Pinpoint the cell where the given text exists, returning its [x, y] midpoint coordinate. 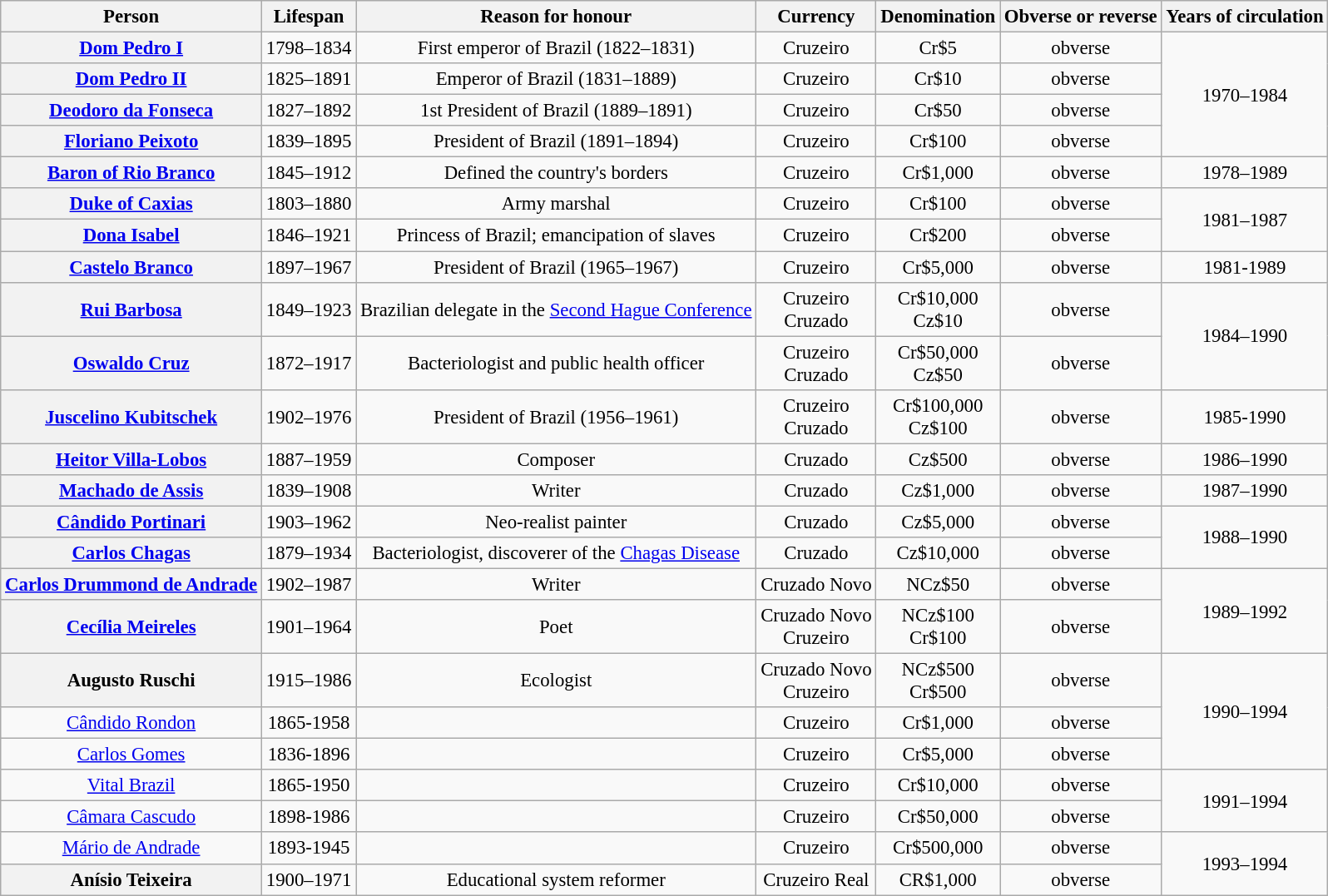
Baron of Rio Branco [131, 173]
Augusto Ruschi [131, 681]
Carlos Gomes [131, 755]
1887–1959 [310, 459]
Cruzeiro Real [816, 879]
1988–1990 [1245, 537]
Princess of Brazil; emancipation of slaves [556, 235]
Mário de Andrade [131, 849]
Cr$50,000Cz$50 [939, 363]
Poet [556, 627]
1st President of Brazil (1889–1891) [556, 111]
Juscelino Kubitschek [131, 416]
1827–1892 [310, 111]
1845–1912 [310, 173]
1849–1923 [310, 309]
Obverse or reverse [1081, 17]
NCz$500Cr$500 [939, 681]
Cruzado Novo [816, 584]
1981-1989 [1245, 267]
1903–1962 [310, 522]
1865-1950 [310, 785]
Cr$10 [939, 79]
1803–1880 [310, 204]
Machado de Assis [131, 491]
1970–1984 [1245, 95]
Anísio Teixeira [131, 879]
Cz$10,000 [939, 553]
Cz$500 [939, 459]
1986–1990 [1245, 459]
Castelo Branco [131, 267]
Oswaldo Cruz [131, 363]
1898-1986 [310, 817]
1993–1994 [1245, 864]
Floriano Peixoto [131, 141]
Composer [556, 459]
Cândido Portinari [131, 522]
Cr$5 [939, 48]
Deodoro da Fonseca [131, 111]
1846–1921 [310, 235]
1839–1908 [310, 491]
1836-1896 [310, 755]
1901–1964 [310, 627]
First emperor of Brazil (1822–1831) [556, 48]
Denomination [939, 17]
President of Brazil (1965–1967) [556, 267]
Bacteriologist and public health officer [556, 363]
Cz$5,000 [939, 522]
Rui Barbosa [131, 309]
Emperor of Brazil (1831–1889) [556, 79]
Dona Isabel [131, 235]
1902–1976 [310, 416]
1991–1994 [1245, 800]
Army marshal [556, 204]
1981–1987 [1245, 220]
Cr$10,000Cz$10 [939, 309]
Cr$10,000 [939, 785]
Dom Pedro I [131, 48]
1915–1986 [310, 681]
1990–1994 [1245, 712]
CR$1,000 [939, 879]
1989–1992 [1245, 611]
President of Brazil (1891–1894) [556, 141]
Reason for honour [556, 17]
Heitor Villa-Lobos [131, 459]
Cr$100,000Cz$100 [939, 416]
Person [131, 17]
Educational system reformer [556, 879]
Cz$1,000 [939, 491]
Dom Pedro II [131, 79]
1985-1990 [1245, 416]
1893-1945 [310, 849]
Years of circulation [1245, 17]
Neo-realist painter [556, 522]
Cr$50,000 [939, 817]
Currency [816, 17]
1872–1917 [310, 363]
Lifespan [310, 17]
Ecologist [556, 681]
Defined the country's borders [556, 173]
Vital Brazil [131, 785]
1798–1834 [310, 48]
President of Brazil (1956–1961) [556, 416]
1839–1895 [310, 141]
Cr$50 [939, 111]
1825–1891 [310, 79]
Carlos Drummond de Andrade [131, 584]
Bacteriologist, discoverer of the Chagas Disease [556, 553]
Brazilian delegate in the Second Hague Conference [556, 309]
NCz$50 [939, 584]
1900–1971 [310, 879]
1879–1934 [310, 553]
Cecília Meireles [131, 627]
1865-1958 [310, 723]
1984–1990 [1245, 336]
1978–1989 [1245, 173]
Cr$200 [939, 235]
1897–1967 [310, 267]
Câmara Cascudo [131, 817]
1987–1990 [1245, 491]
Carlos Chagas [131, 553]
NCz$100Cr$100 [939, 627]
Duke of Caxias [131, 204]
Cândido Rondon [131, 723]
1902–1987 [310, 584]
Cr$500,000 [939, 849]
